For the text-containing cell, return its midpoint in (X, Y) coordinate format. 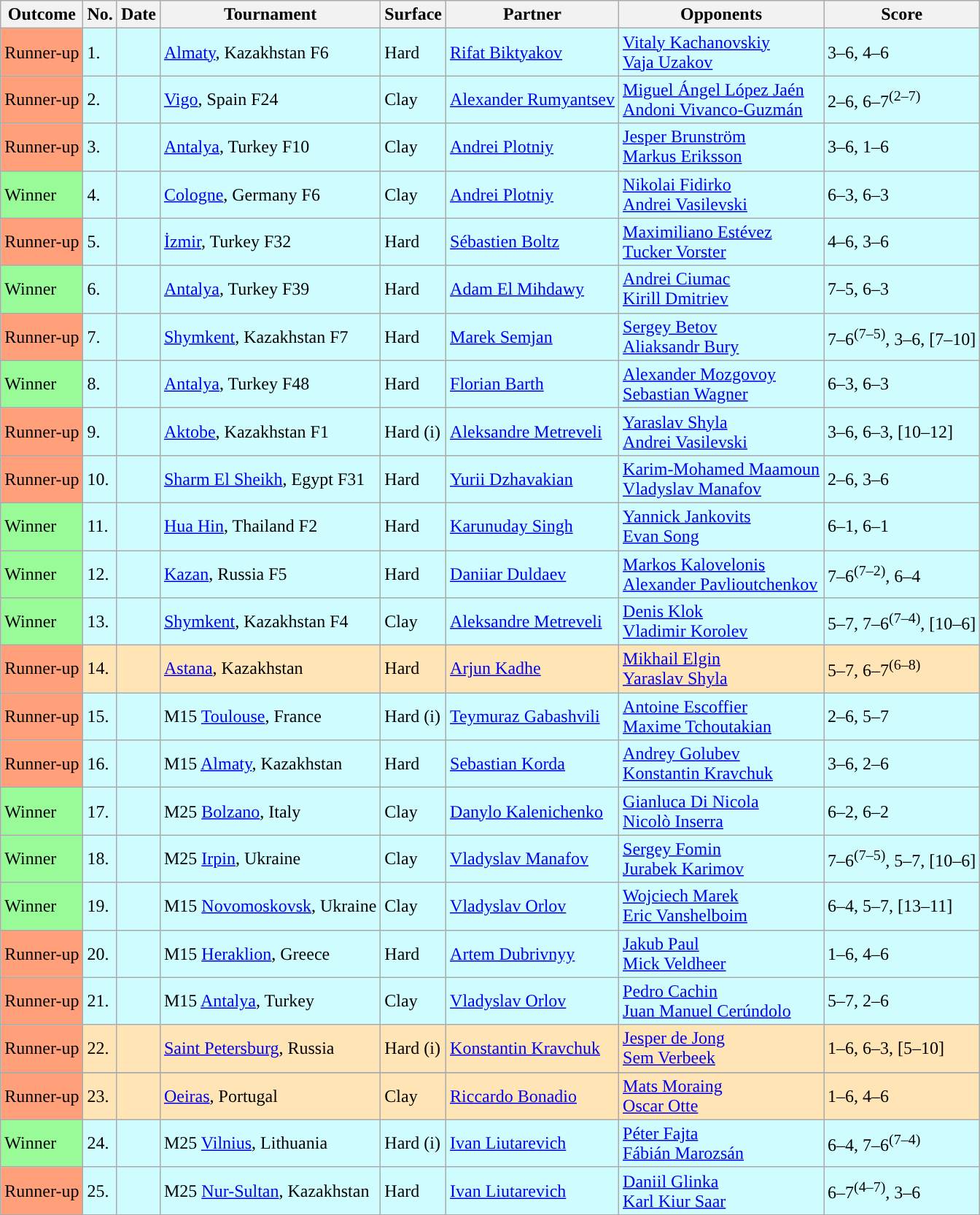
Nikolai Fidirko Andrei Vasilevski (722, 194)
3–6, 6–3, [10–12] (902, 432)
Mats Moraing Oscar Otte (722, 1095)
20. (100, 954)
12. (100, 573)
Sergey Betov Aliaksandr Bury (722, 337)
5–7, 2–6 (902, 1001)
Antoine Escoffier Maxime Tchoutakian (722, 716)
3–6, 2–6 (902, 764)
Surface (413, 15)
7–6(7–5), 3–6, [7–10] (902, 337)
18. (100, 859)
Yurii Dzhavakian (532, 478)
Wojciech Marek Eric Vanshelboim (722, 906)
İzmir, Turkey F32 (270, 242)
Almaty, Kazakhstan F6 (270, 53)
Date (139, 15)
25. (100, 1190)
3–6, 1–6 (902, 147)
Jesper Brunström Markus Eriksson (722, 147)
7–6(7–5), 5–7, [10–6] (902, 859)
23. (100, 1095)
Andrey Golubev Konstantin Kravchuk (722, 764)
10. (100, 478)
14. (100, 669)
Sebastian Korda (532, 764)
Denis Klok Vladimir Korolev (722, 621)
Yaraslav Shyla Andrei Vasilevski (722, 432)
Partner (532, 15)
6–7(4–7), 3–6 (902, 1190)
7–6(7–2), 6–4 (902, 573)
2. (100, 99)
Jakub Paul Mick Veldheer (722, 954)
Gianluca Di Nicola Nicolò Inserra (722, 811)
Teymuraz Gabashvili (532, 716)
Sharm El Sheikh, Egypt F31 (270, 478)
2–6, 3–6 (902, 478)
4–6, 3–6 (902, 242)
Mikhail Elgin Yaraslav Shyla (722, 669)
Score (902, 15)
19. (100, 906)
2–6, 6–7(2–7) (902, 99)
Daniil Glinka Karl Kiur Saar (722, 1190)
M15 Novomoskovsk, Ukraine (270, 906)
M25 Nur-Sultan, Kazakhstan (270, 1190)
Adam El Mihdawy (532, 289)
Hua Hin, Thailand F2 (270, 527)
Péter Fajta Fábián Marozsán (722, 1144)
8. (100, 384)
1–6, 6–3, [5–10] (902, 1049)
Kazan, Russia F5 (270, 573)
Opponents (722, 15)
Antalya, Turkey F48 (270, 384)
6–4, 5–7, [13–11] (902, 906)
Miguel Ángel López Jaén Andoni Vivanco-Guzmán (722, 99)
2–6, 5–7 (902, 716)
Sergey Fomin Jurabek Karimov (722, 859)
6–1, 6–1 (902, 527)
1. (100, 53)
Alexander Mozgovoy Sebastian Wagner (722, 384)
Riccardo Bonadio (532, 1095)
5–7, 6–7(6–8) (902, 669)
M15 Almaty, Kazakhstan (270, 764)
M25 Bolzano, Italy (270, 811)
Andrei Ciumac Kirill Dmitriev (722, 289)
Sébastien Boltz (532, 242)
6. (100, 289)
Vladyslav Manafov (532, 859)
15. (100, 716)
Vigo, Spain F24 (270, 99)
Karim-Mohamed Maamoun Vladyslav Manafov (722, 478)
Marek Semjan (532, 337)
17. (100, 811)
M15 Antalya, Turkey (270, 1001)
Yannick Jankovits Evan Song (722, 527)
21. (100, 1001)
M15 Heraklion, Greece (270, 954)
22. (100, 1049)
No. (100, 15)
Aktobe, Kazakhstan F1 (270, 432)
24. (100, 1144)
Artem Dubrivnyy (532, 954)
5. (100, 242)
Arjun Kadhe (532, 669)
7. (100, 337)
4. (100, 194)
Alexander Rumyantsev (532, 99)
Shymkent, Kazakhstan F7 (270, 337)
Jesper de Jong Sem Verbeek (722, 1049)
5–7, 7–6(7–4), [10–6] (902, 621)
11. (100, 527)
Konstantin Kravchuk (532, 1049)
16. (100, 764)
Vitaly Kachanovskiy Vaja Uzakov (722, 53)
Antalya, Turkey F39 (270, 289)
Cologne, Germany F6 (270, 194)
Daniiar Duldaev (532, 573)
6–2, 6–2 (902, 811)
Shymkent, Kazakhstan F4 (270, 621)
M25 Irpin, Ukraine (270, 859)
Oeiras, Portugal (270, 1095)
9. (100, 432)
13. (100, 621)
Outcome (42, 15)
M25 Vilnius, Lithuania (270, 1144)
7–5, 6–3 (902, 289)
Tournament (270, 15)
Maximiliano Estévez Tucker Vorster (722, 242)
Danylo Kalenichenko (532, 811)
6–4, 7–6(7–4) (902, 1144)
M15 Toulouse, France (270, 716)
Markos Kalovelonis Alexander Pavlioutchenkov (722, 573)
Rifat Biktyakov (532, 53)
Antalya, Turkey F10 (270, 147)
3. (100, 147)
3–6, 4–6 (902, 53)
Saint Petersburg, Russia (270, 1049)
Florian Barth (532, 384)
Pedro Cachin Juan Manuel Cerúndolo (722, 1001)
Karunuday Singh (532, 527)
Astana, Kazakhstan (270, 669)
